Search for the cell housing the specified text and yield its [x, y] center coordinate. 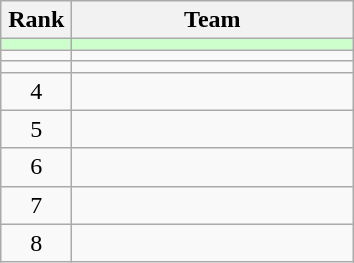
4 [36, 91]
5 [36, 129]
7 [36, 205]
8 [36, 243]
Team [212, 20]
6 [36, 167]
Rank [36, 20]
